Output the [x, y] coordinate of the center of the cell containing the given text.  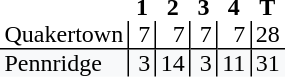
31 [267, 63]
11 [234, 63]
Quakertown [64, 35]
Pennridge [64, 63]
28 [267, 35]
14 [172, 63]
